Pinpoint the cell where the given text exists, returning its [X, Y] midpoint coordinate. 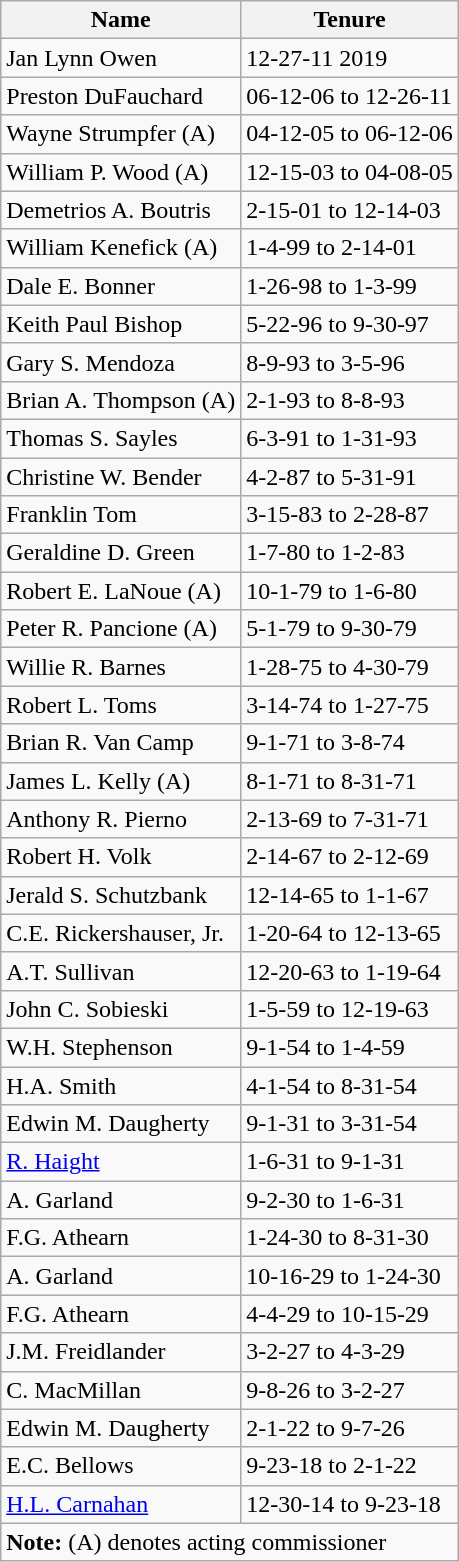
12-14-65 to 1-1-67 [350, 895]
Anthony R. Pierno [121, 819]
Robert H. Volk [121, 857]
John C. Sobieski [121, 1009]
4-1-54 to 8-31-54 [350, 1085]
Jan Lynn Owen [121, 58]
Christine W. Bender [121, 477]
9-23-18 to 2-1-22 [350, 1466]
1-5-59 to 12-19-63 [350, 1009]
Franklin Tom [121, 515]
1-26-98 to 1-3-99 [350, 286]
10-16-29 to 1-24-30 [350, 1276]
H.L. Carnahan [121, 1504]
4-4-29 to 10-15-29 [350, 1314]
12-20-63 to 1-19-64 [350, 971]
1-28-75 to 4-30-79 [350, 667]
Jerald S. Schutzbank [121, 895]
Note: (A) denotes acting commissioner [230, 1542]
Keith Paul Bishop [121, 324]
C.E. Rickershauser, Jr. [121, 933]
1-6-31 to 9-1-31 [350, 1162]
8-9-93 to 3-5-96 [350, 362]
04-12-05 to 06-12-06 [350, 134]
9-1-54 to 1-4-59 [350, 1047]
4-2-87 to 5-31-91 [350, 477]
3-2-27 to 4-3-29 [350, 1352]
2-13-69 to 7-31-71 [350, 819]
R. Haight [121, 1162]
8-1-71 to 8-31-71 [350, 781]
12-15-03 to 04-08-05 [350, 172]
1-20-64 to 12-13-65 [350, 933]
A.T. Sullivan [121, 971]
Brian R. Van Camp [121, 743]
5-22-96 to 9-30-97 [350, 324]
Dale E. Bonner [121, 286]
William P. Wood (A) [121, 172]
Preston DuFauchard [121, 96]
Demetrios A. Boutris [121, 210]
Wayne Strumpfer (A) [121, 134]
9-1-31 to 3-31-54 [350, 1124]
Thomas S. Sayles [121, 438]
Geraldine D. Green [121, 553]
J.M. Freidlander [121, 1352]
2-1-22 to 9-7-26 [350, 1428]
1-24-30 to 8-31-30 [350, 1238]
Willie R. Barnes [121, 667]
H.A. Smith [121, 1085]
Name [121, 20]
James L. Kelly (A) [121, 781]
6-3-91 to 1-31-93 [350, 438]
Robert L. Toms [121, 705]
1-4-99 to 2-14-01 [350, 248]
C. MacMillan [121, 1390]
12-30-14 to 9-23-18 [350, 1504]
W.H. Stephenson [121, 1047]
Brian A. Thompson (A) [121, 400]
12-27-11 2019 [350, 58]
E.C. Bellows [121, 1466]
William Kenefick (A) [121, 248]
Gary S. Mendoza [121, 362]
9-8-26 to 3-2-27 [350, 1390]
2-1-93 to 8-8-93 [350, 400]
Peter R. Pancione (A) [121, 629]
3-14-74 to 1-27-75 [350, 705]
5-1-79 to 9-30-79 [350, 629]
9-2-30 to 1-6-31 [350, 1200]
1-7-80 to 1-2-83 [350, 553]
9-1-71 to 3-8-74 [350, 743]
Tenure [350, 20]
3-15-83 to 2-28-87 [350, 515]
10-1-79 to 1-6-80 [350, 591]
2-14-67 to 2-12-69 [350, 857]
Robert E. LaNoue (A) [121, 591]
2-15-01 to 12-14-03 [350, 210]
06-12-06 to 12-26-11 [350, 96]
